Identify which cell holds the provided text, then report its [x, y] central coordinate. 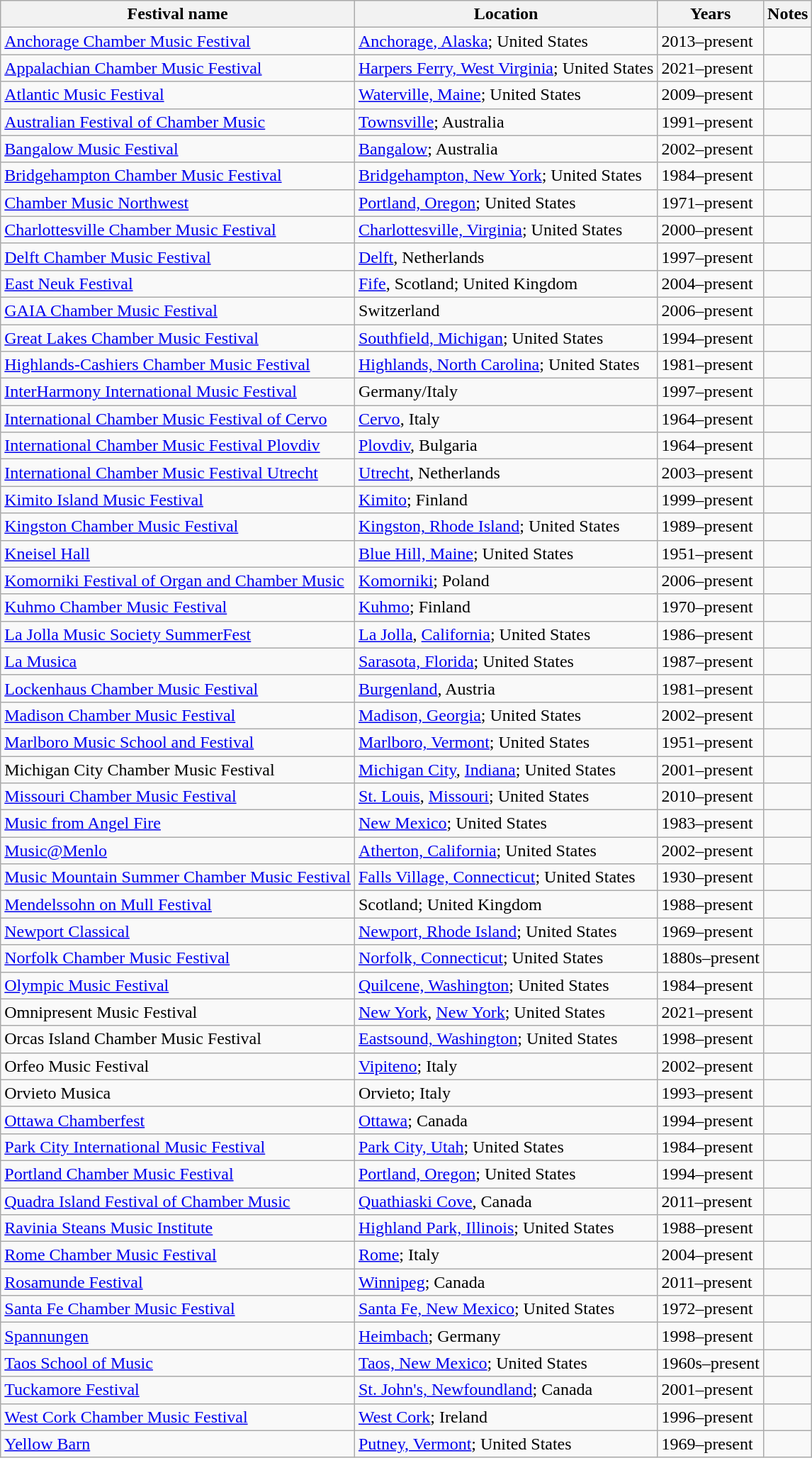
Komorniki Festival of Organ and Chamber Music [178, 581]
1987–present [711, 661]
1983–present [711, 824]
East Neuk Festival [178, 284]
1930–present [711, 877]
GAIA Chamber Music Festival [178, 310]
Mendelssohn on Mull Festival [178, 904]
Sarasota, Florida; United States [506, 661]
Location [506, 14]
Kuhmo; Finland [506, 607]
Orvieto; Italy [506, 1093]
Portland Chamber Music Festival [178, 1174]
Townsville; Australia [506, 122]
Heimbach; Germany [506, 1336]
Notes [788, 14]
Waterville, Maine; United States [506, 95]
Bridgehampton Chamber Music Festival [178, 176]
1960s–present [711, 1363]
Newport, Rhode Island; United States [506, 931]
Scotland; United Kingdom [506, 904]
Lockenhaus Chamber Music Festival [178, 688]
La Jolla Music Society SummerFest [178, 634]
Kneisel Hall [178, 554]
Eastsound, Washington; United States [506, 1039]
InterHarmony International Music Festival [178, 392]
Fife, Scotland; United Kingdom [506, 284]
Harpers Ferry, West Virginia; United States [506, 68]
Santa Fe, New Mexico; United States [506, 1309]
Germany/Italy [506, 392]
Falls Village, Connecticut; United States [506, 877]
2010–present [711, 797]
Michigan City, Indiana; United States [506, 769]
Delft Chamber Music Festival [178, 257]
1970–present [711, 607]
International Chamber Music Festival of Cervo [178, 419]
Omnipresent Music Festival [178, 1012]
Highland Park, Illinois; United States [506, 1228]
1880s–present [711, 958]
Putney, Vermont; United States [506, 1444]
Missouri Chamber Music Festival [178, 797]
Madison, Georgia; United States [506, 715]
1999–present [711, 500]
Quathiaski Cove, Canada [506, 1201]
Winnipeg; Canada [506, 1282]
Highlands-Cashiers Chamber Music Festival [178, 365]
Australian Festival of Chamber Music [178, 122]
Tuckamore Festival [178, 1390]
Madison Chamber Music Festival [178, 715]
Rosamunde Festival [178, 1282]
Bangalow; Australia [506, 149]
2003–present [711, 473]
Kingston Chamber Music Festival [178, 527]
Park City, Utah; United States [506, 1147]
Norfolk, Connecticut; United States [506, 958]
Rome Chamber Music Festival [178, 1255]
New Mexico; United States [506, 824]
Kingston, Rhode Island; United States [506, 527]
Bridgehampton, New York; United States [506, 176]
Ottawa; Canada [506, 1120]
1991–present [711, 122]
Music from Angel Fire [178, 824]
Orvieto Musica [178, 1093]
Marlboro, Vermont; United States [506, 742]
Park City International Music Festival [178, 1147]
1972–present [711, 1309]
St. Louis, Missouri; United States [506, 797]
Quilcene, Washington; United States [506, 985]
Atherton, California; United States [506, 851]
Blue Hill, Maine; United States [506, 554]
Delft, Netherlands [506, 257]
La Jolla, California; United States [506, 634]
Kimito; Finland [506, 500]
Olympic Music Festival [178, 985]
Marlboro Music School and Festival [178, 742]
Plovdiv, Bulgaria [506, 446]
St. John's, Newfoundland; Canada [506, 1390]
Rome; Italy [506, 1255]
Taos School of Music [178, 1363]
1971–present [711, 203]
Charlottesville, Virginia; United States [506, 230]
Charlottesville Chamber Music Festival [178, 230]
Southfield, Michigan; United States [506, 338]
Music@Menlo [178, 851]
Orcas Island Chamber Music Festival [178, 1039]
Michigan City Chamber Music Festival [178, 769]
Taos, New Mexico; United States [506, 1363]
2013–present [711, 41]
1989–present [711, 527]
Newport Classical [178, 931]
Atlantic Music Festival [178, 95]
Anchorage, Alaska; United States [506, 41]
Spannungen [178, 1336]
International Chamber Music Festival Utrecht [178, 473]
West Cork Chamber Music Festival [178, 1417]
Great Lakes Chamber Music Festival [178, 338]
Ravinia Steans Music Institute [178, 1228]
Yellow Barn [178, 1444]
Chamber Music Northwest [178, 203]
Bangalow Music Festival [178, 149]
1986–present [711, 634]
Orfeo Music Festival [178, 1066]
Vipiteno; Italy [506, 1066]
1993–present [711, 1093]
Kimito Island Music Festival [178, 500]
2009–present [711, 95]
Anchorage Chamber Music Festival [178, 41]
Music Mountain Summer Chamber Music Festival [178, 877]
International Chamber Music Festival Plovdiv [178, 446]
Ottawa Chamberfest [178, 1120]
West Cork; Ireland [506, 1417]
Kuhmo Chamber Music Festival [178, 607]
Festival name [178, 14]
Norfolk Chamber Music Festival [178, 958]
Switzerland [506, 310]
Burgenland, Austria [506, 688]
Komorniki; Poland [506, 581]
Years [711, 14]
Highlands, North Carolina; United States [506, 365]
Appalachian Chamber Music Festival [178, 68]
New York, New York; United States [506, 1012]
2000–present [711, 230]
Utrecht, Netherlands [506, 473]
Quadra Island Festival of Chamber Music [178, 1201]
Santa Fe Chamber Music Festival [178, 1309]
La Musica [178, 661]
Cervo, Italy [506, 419]
1996–present [711, 1417]
